Capture the cell that displays the provided text and extract its [X, Y] central coordinate. 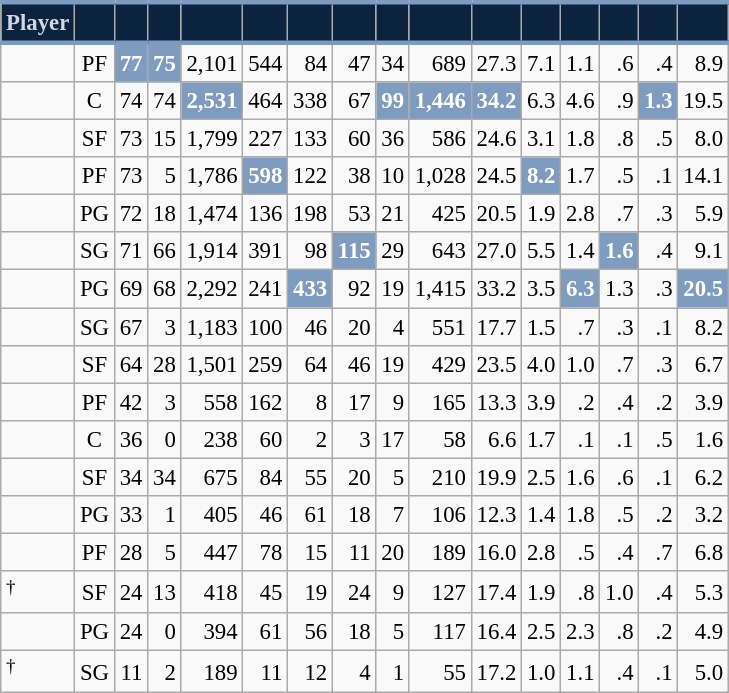
9.1 [703, 251]
92 [354, 289]
38 [354, 176]
47 [354, 62]
2,292 [212, 289]
1,028 [440, 176]
165 [440, 402]
2,531 [212, 101]
418 [212, 592]
19.9 [496, 477]
122 [310, 176]
8.9 [703, 62]
558 [212, 402]
.9 [620, 101]
598 [266, 176]
643 [440, 251]
1,501 [212, 364]
133 [310, 139]
1,415 [440, 289]
100 [266, 327]
241 [266, 289]
6.2 [703, 477]
3.2 [703, 515]
98 [310, 251]
19.5 [703, 101]
1,799 [212, 139]
259 [266, 364]
1,446 [440, 101]
464 [266, 101]
7.1 [542, 62]
16.4 [496, 632]
210 [440, 477]
99 [392, 101]
68 [164, 289]
3.5 [542, 289]
17.7 [496, 327]
544 [266, 62]
66 [164, 251]
115 [354, 251]
405 [212, 515]
53 [354, 214]
10 [392, 176]
17.2 [496, 672]
136 [266, 214]
689 [440, 62]
12 [310, 672]
3.1 [542, 139]
162 [266, 402]
6.8 [703, 552]
42 [130, 402]
586 [440, 139]
551 [440, 327]
21 [392, 214]
27.3 [496, 62]
5.5 [542, 251]
8.0 [703, 139]
447 [212, 552]
238 [212, 439]
16.0 [496, 552]
106 [440, 515]
17.4 [496, 592]
8 [310, 402]
1,786 [212, 176]
2.3 [580, 632]
429 [440, 364]
24.6 [496, 139]
27.0 [496, 251]
1,914 [212, 251]
4.9 [703, 632]
127 [440, 592]
24.5 [496, 176]
5.3 [703, 592]
69 [130, 289]
7 [392, 515]
391 [266, 251]
433 [310, 289]
58 [440, 439]
425 [440, 214]
1.5 [542, 327]
5.0 [703, 672]
198 [310, 214]
4.0 [542, 364]
71 [130, 251]
Player [38, 22]
5.9 [703, 214]
75 [164, 62]
34.2 [496, 101]
56 [310, 632]
13 [164, 592]
394 [212, 632]
23.5 [496, 364]
1,474 [212, 214]
77 [130, 62]
338 [310, 101]
14.1 [703, 176]
1,183 [212, 327]
12.3 [496, 515]
29 [392, 251]
227 [266, 139]
33.2 [496, 289]
6.6 [496, 439]
4.6 [580, 101]
2,101 [212, 62]
72 [130, 214]
45 [266, 592]
33 [130, 515]
117 [440, 632]
675 [212, 477]
13.3 [496, 402]
78 [266, 552]
6.7 [703, 364]
